Identify which cell holds the provided text, then report its [X, Y] central coordinate. 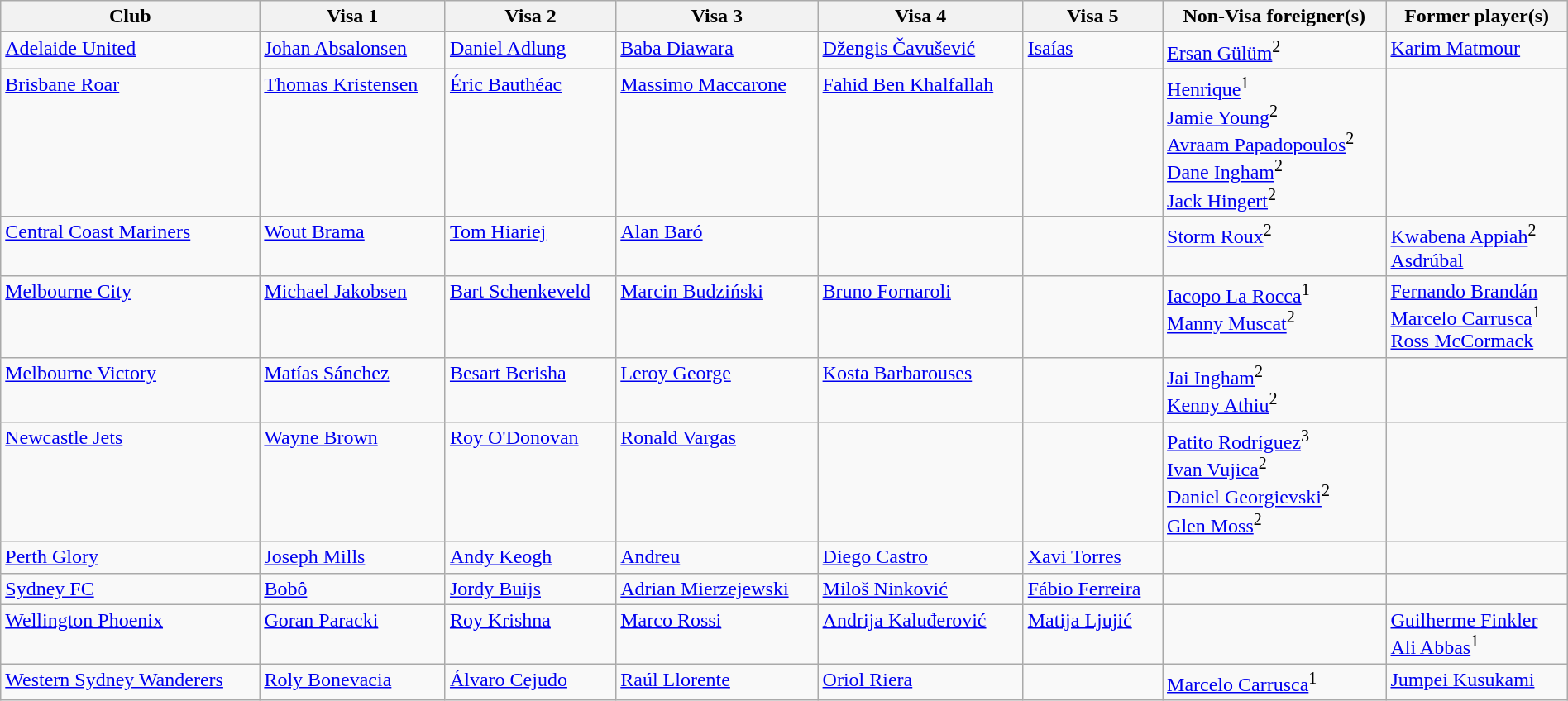
Daniel Adlung [530, 51]
Central Coast Mariners [131, 246]
Wout Brama [352, 246]
Oriol Riera [920, 683]
Henrique1 Jamie Young2 Avraam Papadopoulos2 Dane Ingham2 Jack Hingert2 [1274, 142]
Adrian Mierzejewski [717, 589]
Miloš Ninković [920, 589]
Kosta Barbarouses [920, 389]
Tom Hiariej [530, 246]
Perth Glory [131, 557]
Wellington Phoenix [131, 634]
Karim Matmour [1477, 51]
Baba Diawara [717, 51]
Adelaide United [131, 51]
Ronald Vargas [717, 481]
Marcelo Carrusca1 [1274, 683]
Johan Absalonsen [352, 51]
Besart Berisha [530, 389]
Goran Paracki [352, 634]
Diego Castro [920, 557]
Visa 3 [717, 17]
Fábio Ferreira [1092, 589]
Storm Roux2 [1274, 246]
Fahid Ben Khalfallah [920, 142]
Visa 1 [352, 17]
Newcastle Jets [131, 481]
Andy Keogh [530, 557]
Club [131, 17]
Bart Schenkeveld [530, 316]
Bruno Fornaroli [920, 316]
Visa 2 [530, 17]
Xavi Torres [1092, 557]
Patito Rodríguez3 Ivan Vujica2 Daniel Georgievski2 Glen Moss2 [1274, 481]
Western Sydney Wanderers [131, 683]
Brisbane Roar [131, 142]
Fernando Brandán Marcelo Carrusca1 Ross McCormack [1477, 316]
Jai Ingham2 Kenny Athiu2 [1274, 389]
Iacopo La Rocca1 Manny Muscat2 [1274, 316]
Raúl Llorente [717, 683]
Joseph Mills [352, 557]
Marco Rossi [717, 634]
Roy Krishna [530, 634]
Wayne Brown [352, 481]
Bobô [352, 589]
Michael Jakobsen [352, 316]
Andreu [717, 557]
Matías Sánchez [352, 389]
Jumpei Kusukami [1477, 683]
Melbourne Victory [131, 389]
Sydney FC [131, 589]
Visa 4 [920, 17]
Roy O'Donovan [530, 481]
Džengis Čavušević [920, 51]
Thomas Kristensen [352, 142]
Alan Baró [717, 246]
Marcin Budziński [717, 316]
Éric Bauthéac [530, 142]
Leroy George [717, 389]
Former player(s) [1477, 17]
Matija Ljujić [1092, 634]
Roly Bonevacia [352, 683]
Kwabena Appiah2 Asdrúbal [1477, 246]
Melbourne City [131, 316]
Álvaro Cejudo [530, 683]
Andrija Kaluđerović [920, 634]
Jordy Buijs [530, 589]
Isaías [1092, 51]
Guilherme Finkler Ali Abbas1 [1477, 634]
Non-Visa foreigner(s) [1274, 17]
Massimo Maccarone [717, 142]
Ersan Gülüm2 [1274, 51]
Visa 5 [1092, 17]
